Identify which cell holds the provided text, then report its (x, y) central coordinate. 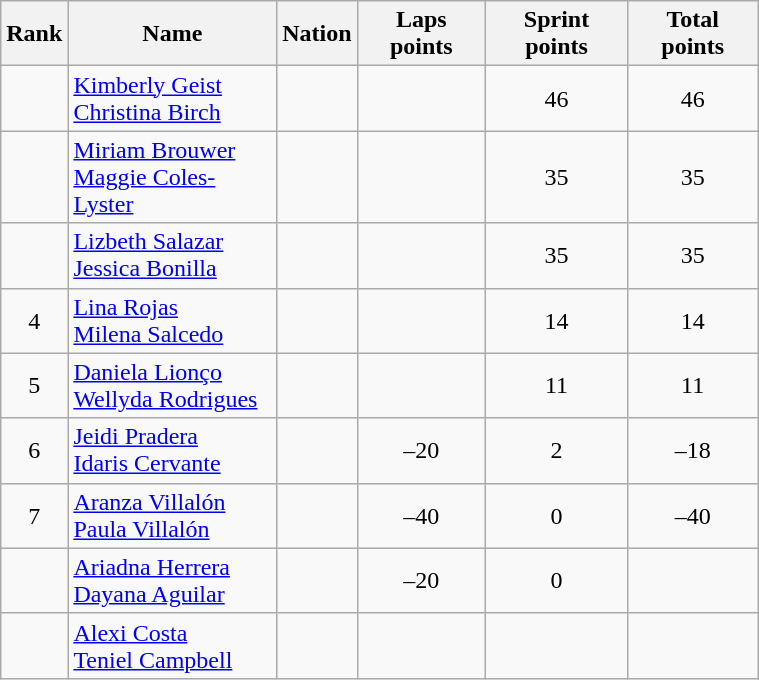
Miriam BrouwerMaggie Coles-Lyster (172, 177)
Sprint points (556, 34)
6 (34, 450)
–18 (693, 450)
Lina RojasMilena Salcedo (172, 320)
Name (172, 34)
5 (34, 386)
Daniela LionçoWellyda Rodrigues (172, 386)
Alexi CostaTeniel Campbell (172, 646)
Kimberly GeistChristina Birch (172, 98)
7 (34, 516)
Nation (317, 34)
Ariadna HerreraDayana Aguilar (172, 580)
Total points (693, 34)
Lizbeth SalazarJessica Bonilla (172, 256)
Aranza VillalónPaula Villalón (172, 516)
Laps points (421, 34)
Rank (34, 34)
Jeidi PraderaIdaris Cervante (172, 450)
4 (34, 320)
2 (556, 450)
